Identify which cell holds the provided text, then report its (X, Y) central coordinate. 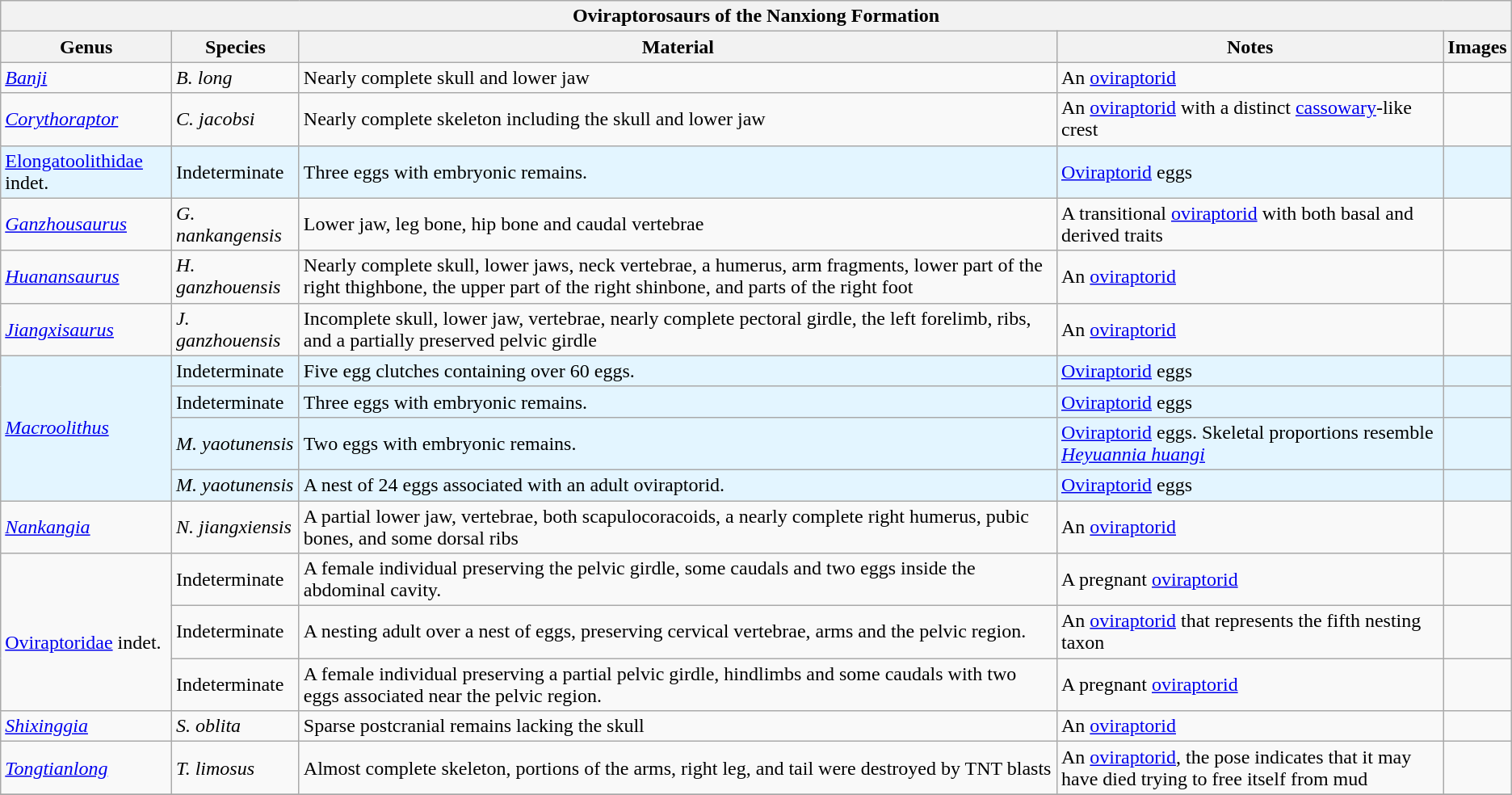
Nearly complete skull and lower jaw (678, 78)
S. oblita (236, 726)
Oviraptorid eggs. Skeletal proportions resemble Heyuannia huangi (1249, 443)
J. ganzhouensis (236, 330)
Macroolithus (86, 428)
Genus (86, 47)
A nesting adult over a nest of eggs, preserving cervical vertebrae, arms and the pelvic region. (678, 632)
An oviraptorid with a distinct cassowary-like crest (1249, 120)
Notes (1249, 47)
A female individual preserving the pelvic girdle, some caudals and two eggs inside the abdominal cavity. (678, 580)
N. jiangxiensis (236, 527)
A nest of 24 eggs associated with an adult oviraptorid. (678, 485)
Oviraptorosaurs of the Nanxiong Formation (756, 16)
An oviraptorid, the pose indicates that it may have died trying to free itself from mud (1249, 768)
Banji (86, 78)
Oviraptoridae indet. (86, 632)
A female individual preserving a partial pelvic girdle, hindlimbs and some caudals with two eggs associated near the pelvic region. (678, 685)
T. limosus (236, 768)
H. ganzhouensis (236, 276)
Tongtianlong (86, 768)
Material (678, 47)
Nankangia (86, 527)
C. jacobsi (236, 120)
A partial lower jaw, vertebrae, both scapulocoracoids, a nearly complete right humerus, pubic bones, and some dorsal ribs (678, 527)
Elongatoolithidae indet. (86, 171)
Huanansaurus (86, 276)
Almost complete skeleton, portions of the arms, right leg, and tail were destroyed by TNT blasts (678, 768)
Shixinggia (86, 726)
Five egg clutches containing over 60 eggs. (678, 371)
Ganzhousaurus (86, 225)
Corythoraptor (86, 120)
Jiangxisaurus (86, 330)
Incomplete skull, lower jaw, vertebrae, nearly complete pectoral girdle, the left forelimb, ribs, and a partially preserved pelvic girdle (678, 330)
G. nankangensis (236, 225)
Species (236, 47)
Lower jaw, leg bone, hip bone and caudal vertebrae (678, 225)
B. long (236, 78)
A transitional oviraptorid with both basal and derived traits (1249, 225)
Nearly complete skeleton including the skull and lower jaw (678, 120)
Images (1477, 47)
An oviraptorid that represents the fifth nesting taxon (1249, 632)
Two eggs with embryonic remains. (678, 443)
Sparse postcranial remains lacking the skull (678, 726)
